Capture the cell that displays the provided text and extract its (x, y) central coordinate. 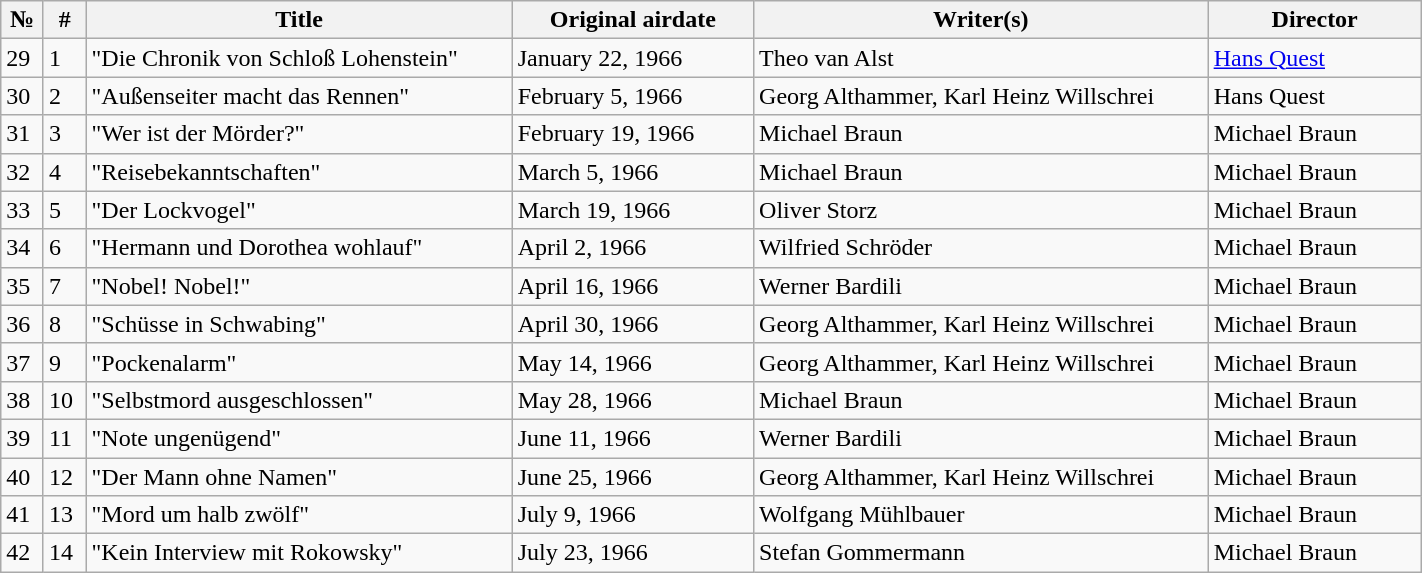
July 9, 1966 (632, 515)
"Der Lockvogel" (299, 210)
32 (22, 172)
March 5, 1966 (632, 172)
29 (22, 58)
11 (64, 438)
February 5, 1966 (632, 96)
36 (22, 324)
February 19, 1966 (632, 134)
"Schüsse in Schwabing" (299, 324)
38 (22, 400)
June 25, 1966 (632, 477)
30 (22, 96)
Writer(s) (982, 20)
"Wer ist der Mörder?" (299, 134)
37 (22, 362)
"Kein Interview mit Rokowsky" (299, 553)
May 28, 1966 (632, 400)
"Note ungenügend" (299, 438)
2 (64, 96)
April 16, 1966 (632, 286)
June 11, 1966 (632, 438)
Theo van Alst (982, 58)
34 (22, 248)
13 (64, 515)
35 (22, 286)
"Hermann und Dorothea wohlauf" (299, 248)
41 (22, 515)
1 (64, 58)
January 22, 1966 (632, 58)
6 (64, 248)
# (64, 20)
April 30, 1966 (632, 324)
31 (22, 134)
May 14, 1966 (632, 362)
Stefan Gommermann (982, 553)
"Pockenalarm" (299, 362)
7 (64, 286)
8 (64, 324)
12 (64, 477)
"Die Chronik von Schloß Lohenstein" (299, 58)
10 (64, 400)
"Der Mann ohne Namen" (299, 477)
July 23, 1966 (632, 553)
"Nobel! Nobel!" (299, 286)
№ (22, 20)
40 (22, 477)
33 (22, 210)
"Außenseiter macht das Rennen" (299, 96)
5 (64, 210)
14 (64, 553)
"Mord um halb zwölf" (299, 515)
Director (1314, 20)
April 2, 1966 (632, 248)
39 (22, 438)
"Reisebekanntschaften" (299, 172)
Wolfgang Mühlbauer (982, 515)
4 (64, 172)
Oliver Storz (982, 210)
"Selbstmord ausgeschlossen" (299, 400)
Original airdate (632, 20)
3 (64, 134)
March 19, 1966 (632, 210)
9 (64, 362)
42 (22, 553)
Title (299, 20)
Wilfried Schröder (982, 248)
